From the cell containing the given text, extract its center point as (X, Y) coordinate. 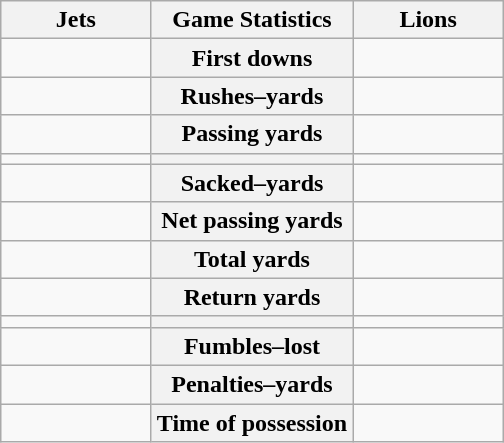
Lions (428, 20)
Jets (76, 20)
Penalties–yards (252, 384)
First downs (252, 58)
Total yards (252, 259)
Sacked–yards (252, 183)
Passing yards (252, 134)
Net passing yards (252, 221)
Return yards (252, 297)
Time of possession (252, 423)
Rushes–yards (252, 96)
Game Statistics (252, 20)
Fumbles–lost (252, 346)
